From the cell containing the given text, extract its center point as (X, Y) coordinate. 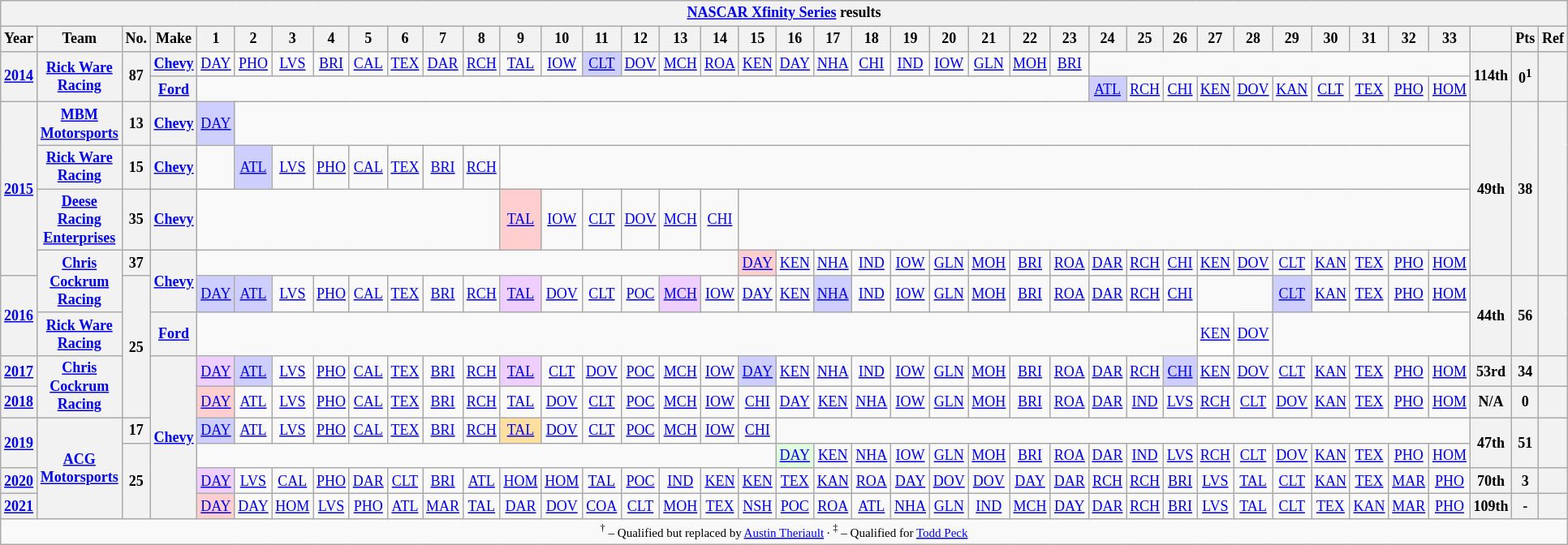
NASCAR Xfinity Series results (784, 13)
22 (1031, 39)
9 (521, 39)
23 (1070, 39)
49th (1491, 188)
27 (1215, 39)
33 (1450, 39)
- (1526, 506)
114th (1491, 76)
N/A (1491, 402)
1 (216, 39)
ACG Motorsports (80, 469)
12 (640, 39)
44th (1491, 316)
2017 (19, 371)
10 (562, 39)
26 (1180, 39)
20 (949, 39)
29 (1292, 39)
8 (481, 39)
7 (443, 39)
14 (721, 39)
2014 (19, 76)
COA (602, 506)
31 (1369, 39)
28 (1253, 39)
18 (872, 39)
5 (368, 39)
109th (1491, 506)
No. (136, 39)
34 (1526, 371)
Deese Racing Enterprises (80, 220)
01 (1526, 76)
56 (1526, 316)
2016 (19, 316)
16 (795, 39)
† – Qualified but replaced by Austin Theriault · ‡ – Qualified for Todd Peck (784, 532)
11 (602, 39)
24 (1107, 39)
Make (174, 39)
Pts (1526, 39)
30 (1331, 39)
2021 (19, 506)
37 (136, 263)
38 (1526, 188)
2 (253, 39)
53rd (1491, 371)
NSH (757, 506)
Ref (1553, 39)
47th (1491, 443)
2020 (19, 480)
6 (405, 39)
87 (136, 76)
Team (80, 39)
Year (19, 39)
70th (1491, 480)
MBM Motorsports (80, 123)
4 (331, 39)
35 (136, 220)
2019 (19, 443)
2015 (19, 188)
32 (1409, 39)
51 (1526, 443)
2018 (19, 402)
19 (911, 39)
0 (1526, 402)
21 (989, 39)
